Search for the cell housing the specified text and yield its [X, Y] center coordinate. 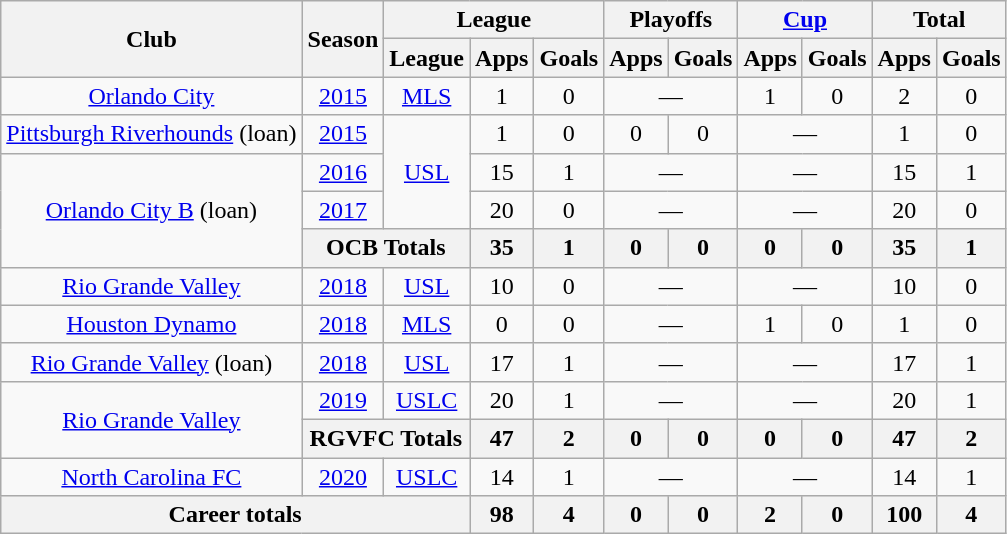
Orlando City [152, 96]
North Carolina FC [152, 477]
Career totals [236, 515]
Pittsburgh Riverhounds (loan) [152, 134]
OCB Totals [386, 248]
Club [152, 39]
Cup [805, 20]
Total [939, 20]
RGVFC Totals [386, 438]
Rio Grande Valley (loan) [152, 362]
2016 [343, 172]
100 [904, 515]
2017 [343, 210]
Season [343, 39]
Orlando City B (loan) [152, 210]
2019 [343, 400]
2020 [343, 477]
98 [502, 515]
Houston Dynamo [152, 324]
Playoffs [671, 20]
